Pinpoint the cell where the given text exists, returning its (x, y) midpoint coordinate. 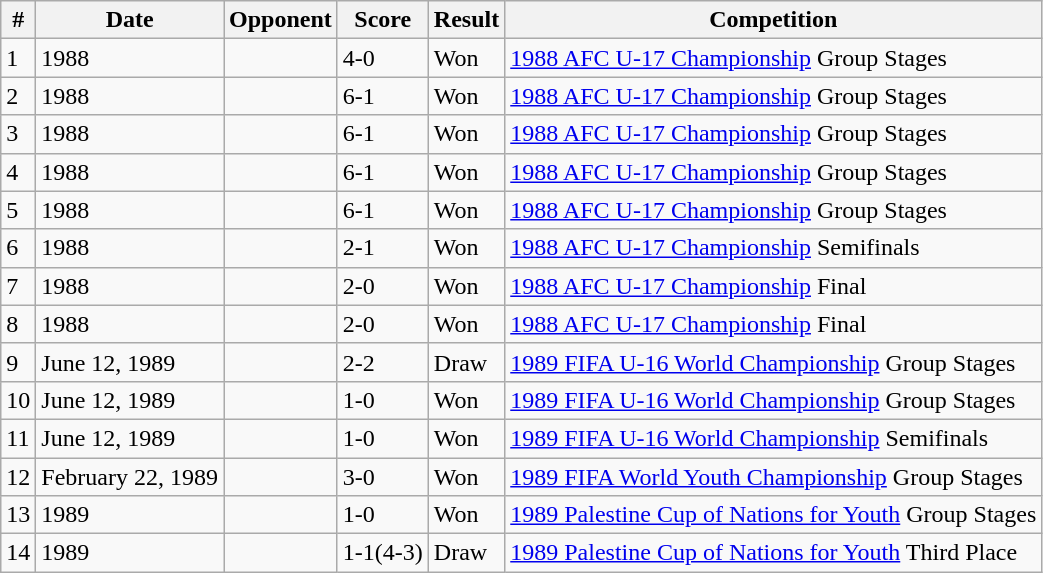
1989 Palestine Cup of Nations for Youth Third Place (774, 553)
6 (18, 248)
7 (18, 286)
12 (18, 477)
3-0 (382, 477)
1989 FIFA U-16 World Championship Semifinals (774, 438)
1-1(4-3) (382, 553)
Score (382, 20)
# (18, 20)
4-0 (382, 58)
11 (18, 438)
2-2 (382, 362)
1989 Palestine Cup of Nations for Youth Group Stages (774, 515)
1989 FIFA World Youth Championship Group Stages (774, 477)
February 22, 1989 (130, 477)
9 (18, 362)
Result (466, 20)
14 (18, 553)
10 (18, 400)
8 (18, 324)
Date (130, 20)
2 (18, 96)
4 (18, 172)
5 (18, 210)
2-1 (382, 248)
3 (18, 134)
1988 AFC U-17 Championship Semifinals (774, 248)
1 (18, 58)
Competition (774, 20)
13 (18, 515)
Opponent (281, 20)
